Detect which cell encompasses the target text, then output its [x, y] center coordinate. 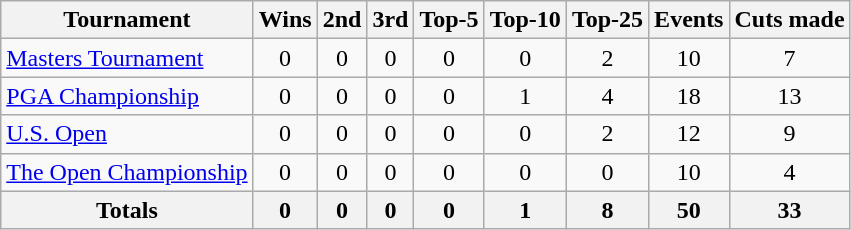
Totals [127, 210]
12 [689, 134]
Masters Tournament [127, 58]
8 [607, 210]
Top-5 [449, 20]
9 [790, 134]
50 [689, 210]
7 [790, 58]
2nd [342, 20]
13 [790, 96]
33 [790, 210]
U.S. Open [127, 134]
Top-25 [607, 20]
3rd [390, 20]
Tournament [127, 20]
Cuts made [790, 20]
PGA Championship [127, 96]
Wins [285, 20]
Top-10 [525, 20]
18 [689, 96]
Events [689, 20]
The Open Championship [127, 172]
